Extract the (x, y) coordinate from the center of the cell holding the provided text.  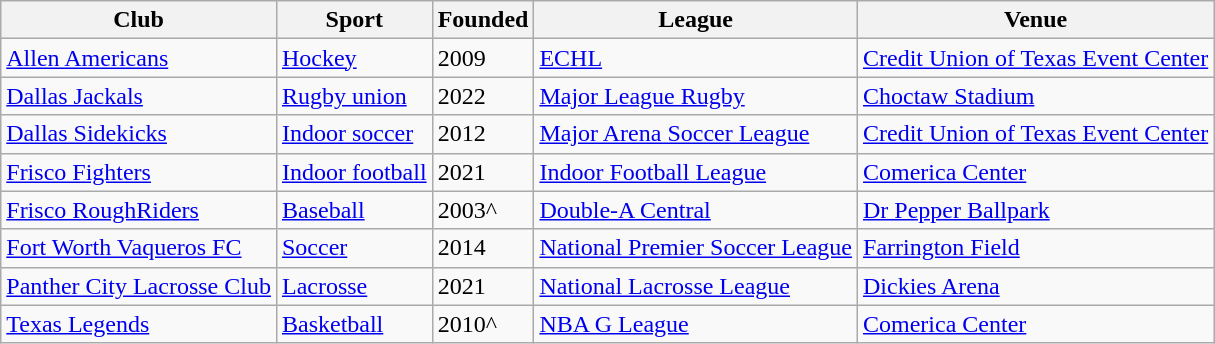
Panther City Lacrosse Club (139, 286)
Indoor soccer (354, 134)
NBA G League (696, 324)
2014 (483, 248)
2012 (483, 134)
Dallas Sidekicks (139, 134)
Dallas Jackals (139, 96)
Frisco RoughRiders (139, 210)
Dickies Arena (1036, 286)
Major League Rugby (696, 96)
Rugby union (354, 96)
Texas Legends (139, 324)
League (696, 20)
National Premier Soccer League (696, 248)
Frisco Fighters (139, 172)
Founded (483, 20)
Fort Worth Vaqueros FC (139, 248)
Allen Americans (139, 58)
Farrington Field (1036, 248)
2022 (483, 96)
Indoor football (354, 172)
Choctaw Stadium (1036, 96)
Indoor Football League (696, 172)
Basketball (354, 324)
Hockey (354, 58)
2003^ (483, 210)
Baseball (354, 210)
Sport (354, 20)
2010^ (483, 324)
Club (139, 20)
Double-A Central (696, 210)
Soccer (354, 248)
Venue (1036, 20)
Dr Pepper Ballpark (1036, 210)
Lacrosse (354, 286)
National Lacrosse League (696, 286)
2009 (483, 58)
ECHL (696, 58)
Major Arena Soccer League (696, 134)
